Extract the [X, Y] coordinate from the center of the cell holding the provided text.  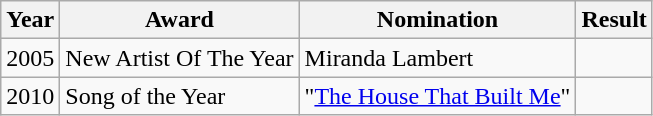
Song of the Year [180, 96]
Nomination [438, 20]
Award [180, 20]
2005 [30, 58]
Miranda Lambert [438, 58]
New Artist Of The Year [180, 58]
2010 [30, 96]
"The House That Built Me" [438, 96]
Result [614, 20]
Year [30, 20]
